Provide the (x, y) coordinate of the cell's center where the given text is located.  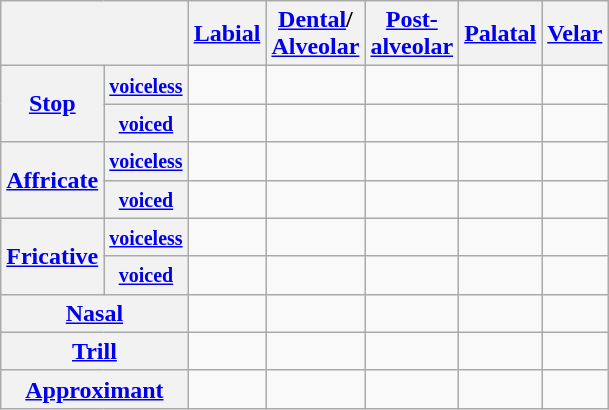
Stop (52, 104)
Labial (227, 34)
Nasal (94, 313)
Approximant (94, 389)
Dental/Alveolar (316, 34)
Fricative (52, 256)
Velar (575, 34)
Palatal (500, 34)
Affricate (52, 180)
Trill (94, 351)
Post-alveolar (412, 34)
